Output the [X, Y] coordinate of the center of the cell containing the given text.  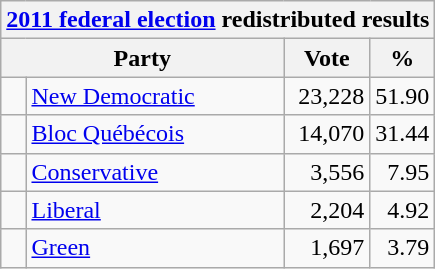
New Democratic [155, 96]
3,556 [327, 172]
Party [142, 58]
23,228 [327, 96]
Bloc Québécois [155, 134]
3.79 [402, 248]
7.95 [402, 172]
1,697 [327, 248]
% [402, 58]
2011 federal election redistributed results [218, 20]
Green [155, 248]
31.44 [402, 134]
Conservative [155, 172]
14,070 [327, 134]
51.90 [402, 96]
Liberal [155, 210]
Vote [327, 58]
2,204 [327, 210]
4.92 [402, 210]
